Return the (x, y) coordinate for the center point of the cell that contains the specified text.  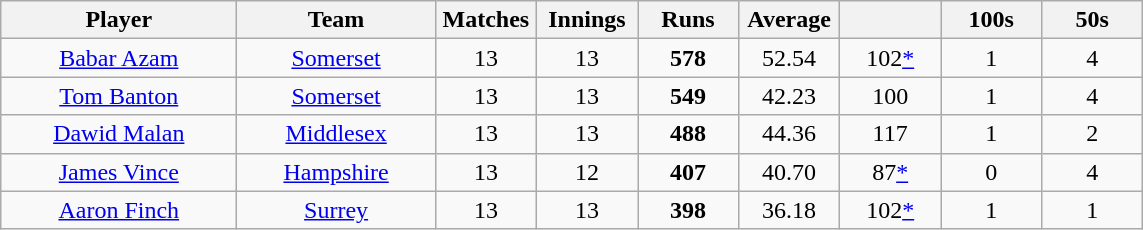
40.70 (790, 172)
Surrey (336, 210)
100 (890, 96)
James Vince (119, 172)
Runs (688, 20)
117 (890, 134)
407 (688, 172)
100s (992, 20)
Tom Banton (119, 96)
Aaron Finch (119, 210)
44.36 (790, 134)
549 (688, 96)
12 (586, 172)
Matches (486, 20)
Babar Azam (119, 58)
0 (992, 172)
398 (688, 210)
Average (790, 20)
Dawid Malan (119, 134)
87* (890, 172)
Team (336, 20)
Innings (586, 20)
36.18 (790, 210)
488 (688, 134)
Hampshire (336, 172)
42.23 (790, 96)
2 (1092, 134)
50s (1092, 20)
52.54 (790, 58)
Player (119, 20)
578 (688, 58)
Middlesex (336, 134)
